Locate the cell with the specified text and output its [x, y] center coordinate. 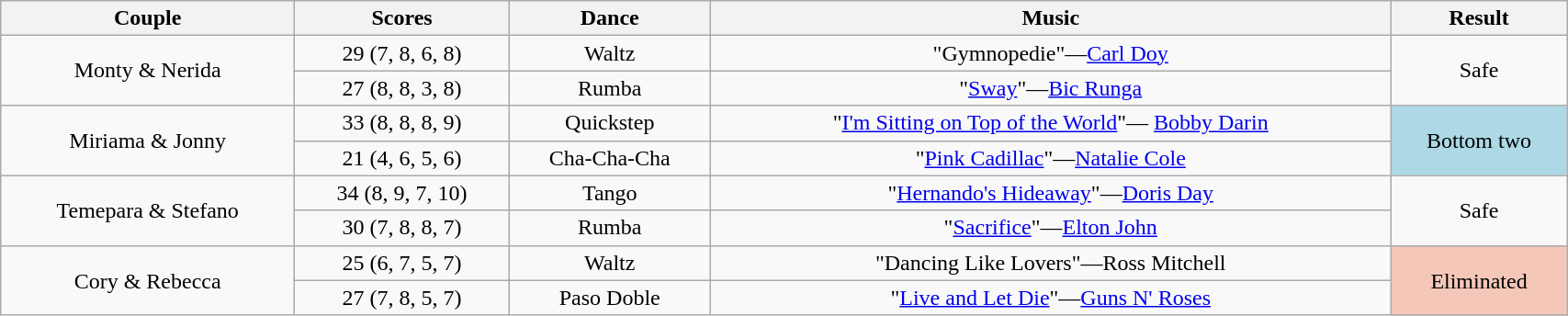
25 (6, 7, 5, 7) [402, 263]
30 (7, 8, 8, 7) [402, 228]
"Hernando's Hideaway"—Doris Day [1051, 193]
Couple [148, 18]
"Sway"—Bic Runga [1051, 88]
Result [1479, 18]
"Live and Let Die"—Guns N' Roses [1051, 298]
Cha-Cha-Cha [610, 158]
Quickstep [610, 123]
"I'm Sitting on Top of the World"— Bobby Darin [1051, 123]
"Pink Cadillac"—Natalie Cole [1051, 158]
"Sacrifice"—Elton John [1051, 228]
21 (4, 6, 5, 6) [402, 158]
Monty & Nerida [148, 71]
"Gymnopedie"—Carl Doy [1051, 53]
34 (8, 9, 7, 10) [402, 193]
Cory & Rebecca [148, 280]
27 (8, 8, 3, 8) [402, 88]
Temepara & Stefano [148, 210]
29 (7, 8, 6, 8) [402, 53]
Miriama & Jonny [148, 141]
Paso Doble [610, 298]
"Dancing Like Lovers"—Ross Mitchell [1051, 263]
Bottom two [1479, 141]
Music [1051, 18]
33 (8, 8, 8, 9) [402, 123]
Eliminated [1479, 280]
27 (7, 8, 5, 7) [402, 298]
Tango [610, 193]
Dance [610, 18]
Scores [402, 18]
